Return (X, Y) of the center of cell containing provided text 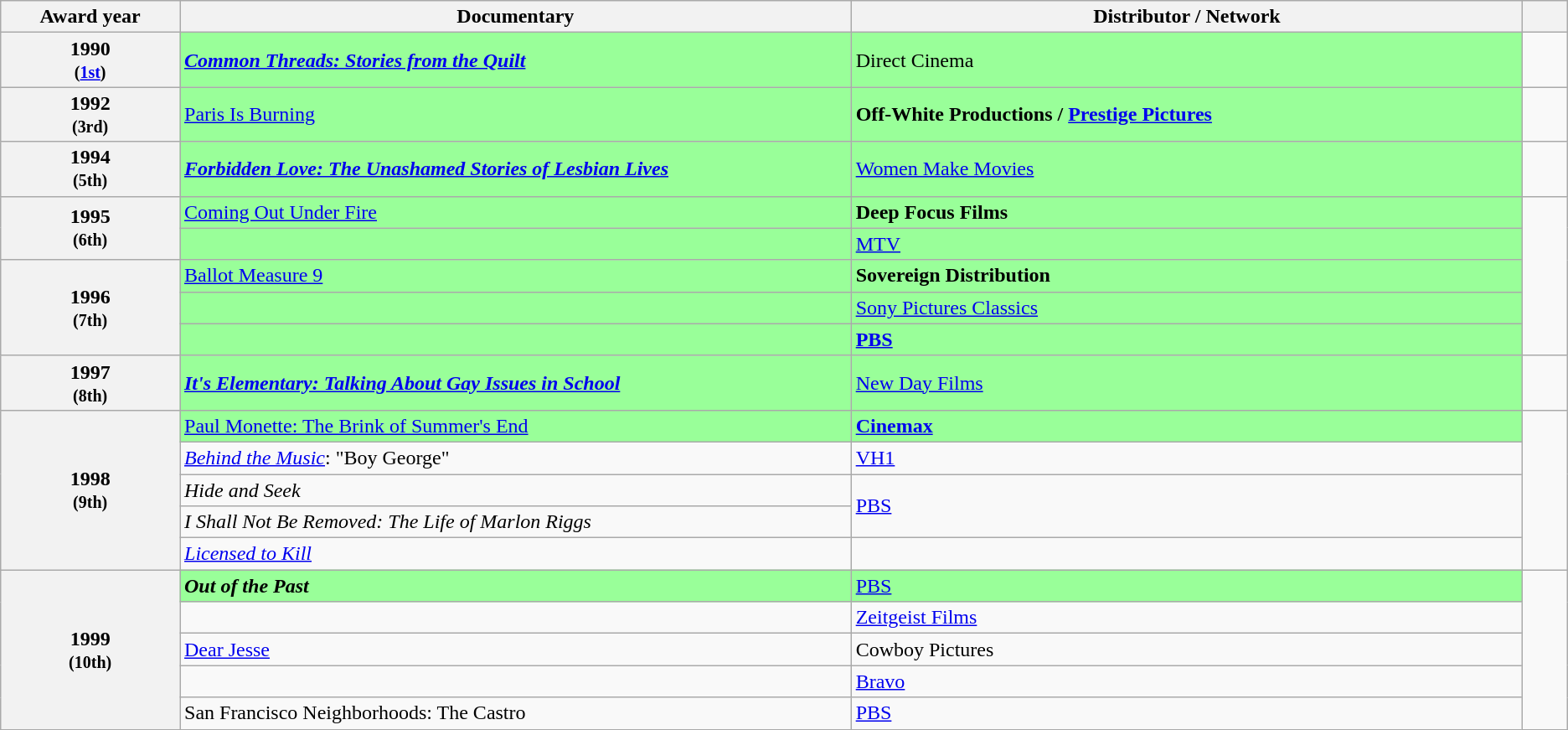
Common Threads: Stories from the Quilt (515, 60)
Distributor / Network (1187, 17)
Sovereign Distribution (1187, 276)
Out of the Past (515, 586)
1994(5th) (90, 169)
Cowboy Pictures (1187, 650)
1998(9th) (90, 489)
1990(1st) (90, 60)
Licensed to Kill (515, 554)
Behind the Music: "Boy George" (515, 458)
Paul Monette: The Brink of Summer's End (515, 426)
1992(3rd) (90, 114)
I Shall Not Be Removed: The Life of Marlon Riggs (515, 522)
Zeitgeist Films (1187, 618)
Cinemax (1187, 426)
Off-White Productions / Prestige Pictures (1187, 114)
1997(8th) (90, 382)
1996(7th) (90, 308)
MTV (1187, 244)
Forbidden Love: The Unashamed Stories of Lesbian Lives (515, 169)
Hide and Seek (515, 490)
Paris Is Burning (515, 114)
Coming Out Under Fire (515, 212)
Deep Focus Films (1187, 212)
VH1 (1187, 458)
Ballot Measure 9 (515, 276)
Direct Cinema (1187, 60)
Bravo (1187, 681)
San Francisco Neighborhoods: The Castro (515, 713)
1999(10th) (90, 650)
Women Make Movies (1187, 169)
Award year (90, 17)
It's Elementary: Talking About Gay Issues in School (515, 382)
Documentary (515, 17)
Dear Jesse (515, 650)
1995(6th) (90, 228)
New Day Films (1187, 382)
Sony Pictures Classics (1187, 308)
